Detect which cell encompasses the target text, then output its [X, Y] center coordinate. 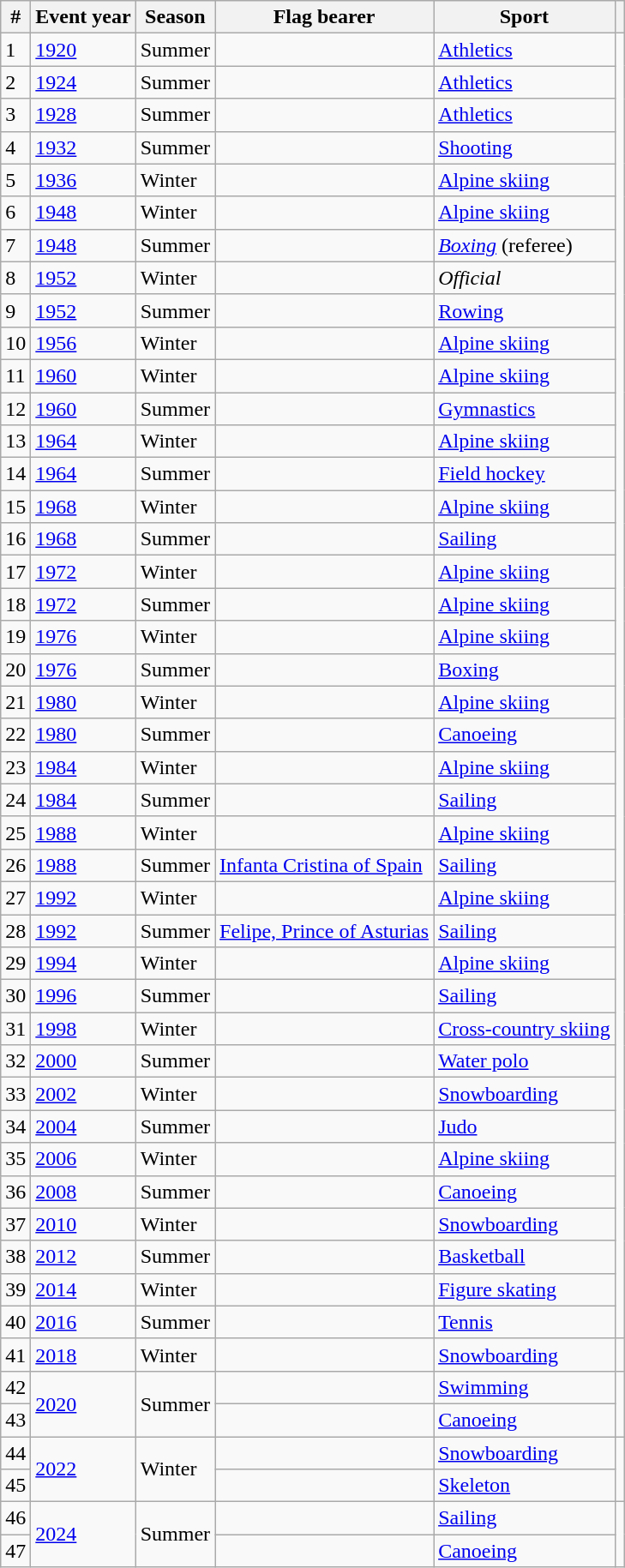
16 [15, 539]
31 [15, 1029]
43 [15, 1420]
32 [15, 1061]
1956 [83, 343]
4 [15, 147]
2016 [83, 1322]
1994 [83, 964]
Season [175, 17]
27 [15, 898]
Field hockey [525, 474]
Boxing (referee) [525, 245]
20 [15, 670]
24 [15, 800]
21 [15, 702]
40 [15, 1322]
1932 [83, 147]
33 [15, 1094]
15 [15, 507]
Felipe, Prince of Asturias [324, 930]
26 [15, 865]
2012 [83, 1257]
Event year [83, 17]
Water polo [525, 1061]
37 [15, 1224]
1928 [83, 115]
14 [15, 474]
39 [15, 1289]
Skeleton [525, 1486]
2010 [83, 1224]
47 [15, 1551]
Swimming [525, 1387]
2002 [83, 1094]
18 [15, 604]
1920 [83, 50]
Cross-country skiing [525, 1029]
2000 [83, 1061]
13 [15, 442]
2 [15, 82]
17 [15, 572]
30 [15, 996]
1998 [83, 1029]
45 [15, 1486]
46 [15, 1518]
12 [15, 409]
10 [15, 343]
2022 [83, 1469]
22 [15, 735]
35 [15, 1159]
Flag bearer [324, 17]
2014 [83, 1289]
Boxing [525, 670]
2024 [83, 1535]
23 [15, 767]
28 [15, 930]
Gymnastics [525, 409]
1936 [83, 180]
3 [15, 115]
7 [15, 245]
6 [15, 213]
42 [15, 1387]
1924 [83, 82]
Official [525, 278]
Infanta Cristina of Spain [324, 865]
29 [15, 964]
1 [15, 50]
Sport [525, 17]
# [15, 17]
2006 [83, 1159]
Shooting [525, 147]
2018 [83, 1355]
1996 [83, 996]
38 [15, 1257]
41 [15, 1355]
8 [15, 278]
Figure skating [525, 1289]
5 [15, 180]
36 [15, 1192]
2020 [83, 1403]
2008 [83, 1192]
9 [15, 310]
34 [15, 1126]
Rowing [525, 310]
Basketball [525, 1257]
44 [15, 1453]
19 [15, 637]
25 [15, 832]
2004 [83, 1126]
11 [15, 375]
Tennis [525, 1322]
Judo [525, 1126]
